Scan for the cell matching the given text and deliver its [X, Y] coordinate at center. 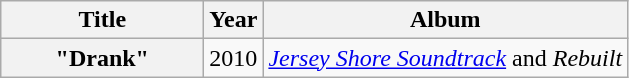
2010 [234, 58]
"Drank" [102, 58]
Album [446, 20]
Title [102, 20]
Year [234, 20]
Jersey Shore Soundtrack and Rebuilt [446, 58]
